Detect which cell encompasses the target text, then output its [x, y] center coordinate. 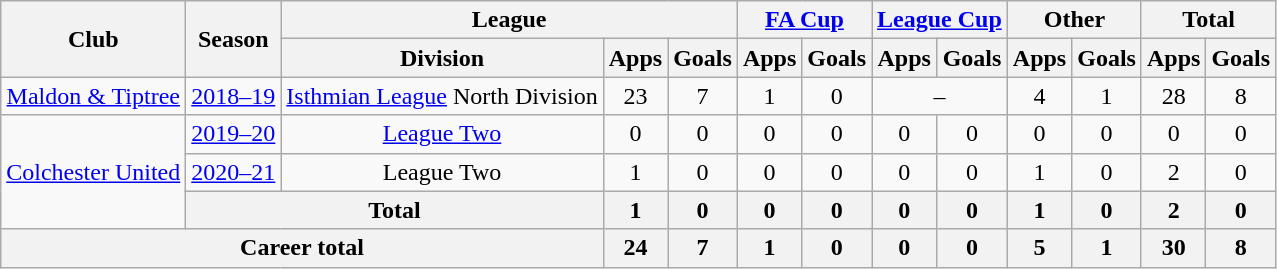
Division [442, 58]
2018–19 [234, 96]
League [510, 20]
4 [1039, 96]
28 [1173, 96]
Club [94, 39]
2020–21 [234, 172]
Isthmian League North Division [442, 96]
Maldon & Tiptree [94, 96]
FA Cup [804, 20]
23 [635, 96]
30 [1173, 248]
Colchester United [94, 172]
Other [1074, 20]
5 [1039, 248]
Career total [302, 248]
24 [635, 248]
2019–20 [234, 134]
Season [234, 39]
– [940, 96]
League Cup [940, 20]
